Detect which cell encompasses the target text, then output its [X, Y] center coordinate. 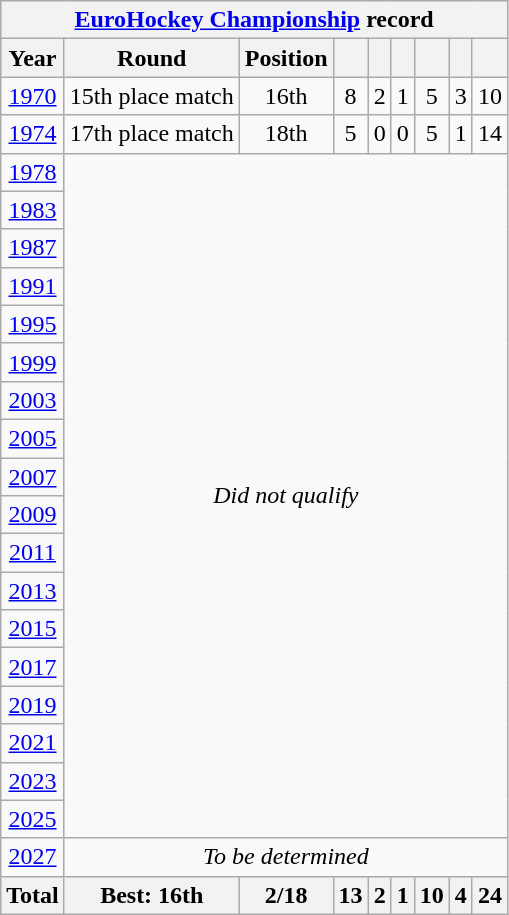
2/18 [286, 895]
2005 [33, 438]
18th [286, 134]
2025 [33, 819]
3 [460, 96]
14 [490, 134]
2011 [33, 553]
13 [350, 895]
Round [152, 58]
EuroHockey Championship record [254, 20]
2023 [33, 781]
1987 [33, 248]
Year [33, 58]
2019 [33, 705]
1991 [33, 286]
1999 [33, 362]
17th place match [152, 134]
2017 [33, 667]
Total [33, 895]
4 [460, 895]
2013 [33, 591]
To be determined [286, 857]
Best: 16th [152, 895]
1983 [33, 210]
1995 [33, 324]
24 [490, 895]
Position [286, 58]
1978 [33, 172]
2027 [33, 857]
8 [350, 96]
15th place match [152, 96]
2007 [33, 477]
1970 [33, 96]
16th [286, 96]
1974 [33, 134]
2003 [33, 400]
2015 [33, 629]
2021 [33, 743]
Did not qualify [286, 496]
2009 [33, 515]
